Capture the cell that displays the provided text and extract its [x, y] central coordinate. 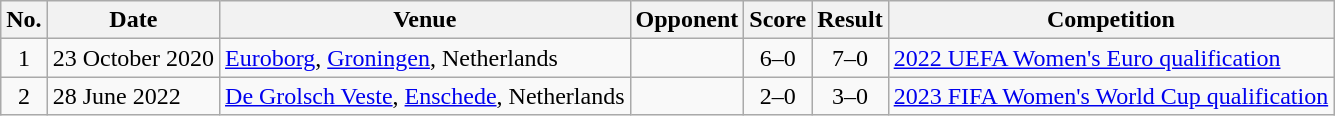
Euroborg, Groningen, Netherlands [426, 58]
Opponent [687, 20]
Competition [1111, 20]
28 June 2022 [133, 96]
Score [778, 20]
Result [850, 20]
Date [133, 20]
2–0 [778, 96]
1 [24, 58]
2023 FIFA Women's World Cup qualification [1111, 96]
2 [24, 96]
2022 UEFA Women's Euro qualification [1111, 58]
3–0 [850, 96]
6–0 [778, 58]
23 October 2020 [133, 58]
7–0 [850, 58]
Venue [426, 20]
De Grolsch Veste, Enschede, Netherlands [426, 96]
No. [24, 20]
